Search for the cell housing the specified text and yield its (x, y) center coordinate. 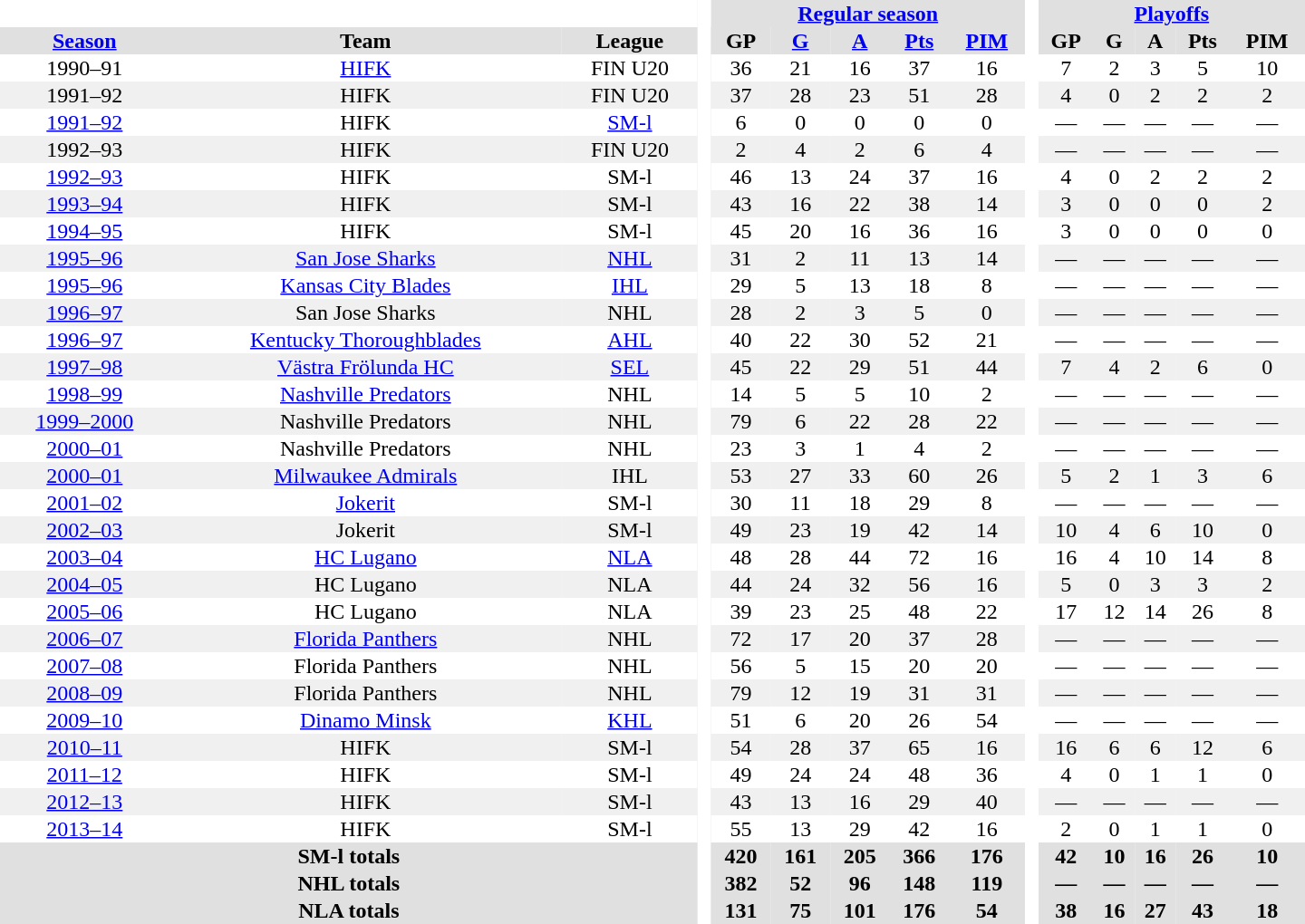
1997–98 (85, 367)
2011–12 (85, 775)
1993–94 (85, 204)
2008–09 (85, 693)
2012–13 (85, 802)
Västra Frölunda HC (366, 367)
Kansas City Blades (366, 285)
2007–08 (85, 666)
65 (920, 747)
Dinamo Minsk (366, 720)
46 (741, 177)
32 (860, 584)
75 (800, 910)
55 (741, 829)
148 (920, 883)
Team (366, 41)
2005–06 (85, 611)
1999–2000 (85, 421)
2009–10 (85, 720)
2013–14 (85, 829)
Playoffs (1172, 14)
39 (741, 611)
420 (741, 856)
60 (920, 476)
2001–02 (85, 503)
1990–91 (85, 68)
161 (800, 856)
131 (741, 910)
Season (85, 41)
Milwaukee Admirals (366, 476)
366 (920, 856)
205 (860, 856)
2004–05 (85, 584)
NLA totals (349, 910)
15 (860, 666)
League (630, 41)
2003–04 (85, 557)
KHL (630, 720)
101 (860, 910)
SEL (630, 367)
96 (860, 883)
2010–11 (85, 747)
1994–95 (85, 231)
119 (986, 883)
Kentucky Thoroughblades (366, 340)
25 (860, 611)
53 (741, 476)
SM-l totals (349, 856)
2006–07 (85, 639)
1998–99 (85, 394)
NHL totals (349, 883)
33 (860, 476)
AHL (630, 340)
2002–03 (85, 530)
382 (741, 883)
Regular season (868, 14)
